From the cell containing the given text, extract its center point as (x, y) coordinate. 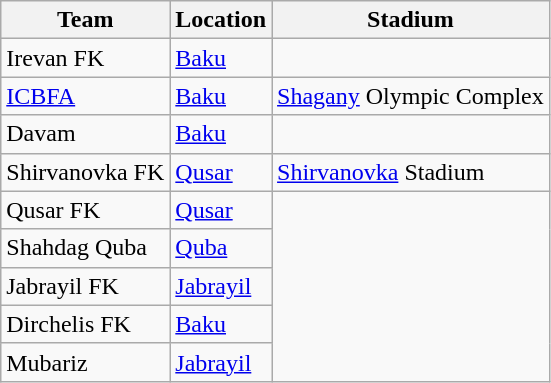
Irevan FK (86, 58)
Dirchelis FK (86, 324)
Shagany Olympic Complex (411, 96)
Shirvanovka FK (86, 172)
Davam (86, 134)
Team (86, 20)
Location (221, 20)
ICBFA (86, 96)
Shirvanovka Stadium (411, 172)
Stadium (411, 20)
Mubariz (86, 362)
Quba (221, 248)
Shahdag Quba (86, 248)
Jabrayil FK (86, 286)
Qusar FK (86, 210)
